Find where the given text appears and provide that cell's center as [X, Y] coordinate. 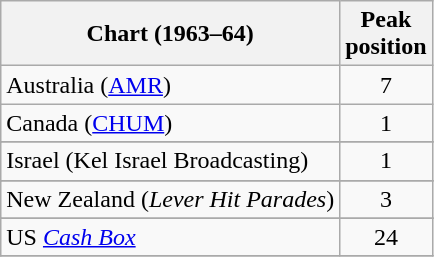
Peakposition [386, 34]
US Cash Box [170, 237]
New Zealand (Lever Hit Parades) [170, 199]
24 [386, 237]
Canada (CHUM) [170, 123]
Chart (1963–64) [170, 34]
Israel (Kel Israel Broadcasting) [170, 161]
7 [386, 85]
3 [386, 199]
Australia (AMR) [170, 85]
